Pinpoint the cell where the given text exists, returning its [x, y] midpoint coordinate. 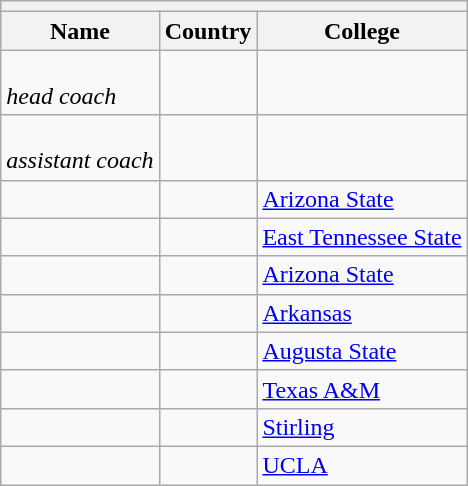
Augusta State [362, 351]
Name [80, 31]
Arkansas [362, 313]
Stirling [362, 427]
UCLA [362, 465]
Country [208, 31]
East Tennessee State [362, 237]
head coach [80, 82]
College [362, 31]
Texas A&M [362, 389]
assistant coach [80, 148]
